Extract the (X, Y) coordinate from the center of the cell holding the provided text.  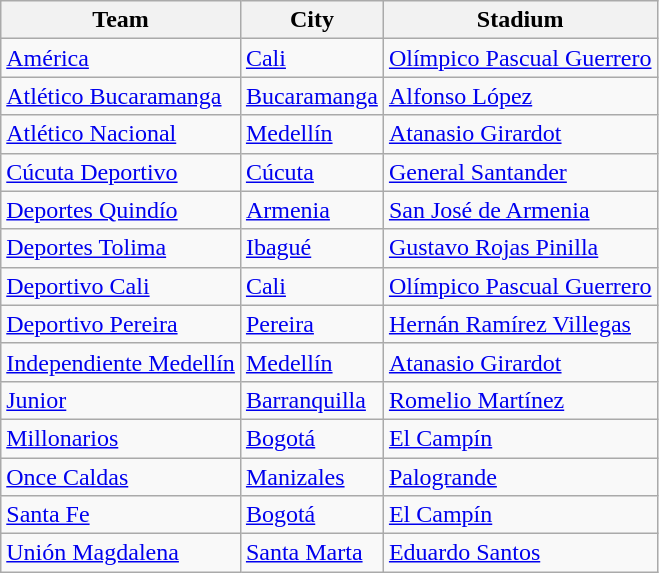
Atlético Bucaramanga (121, 96)
Once Caldas (121, 477)
Palogrande (520, 477)
Millonarios (121, 438)
Ibagué (312, 248)
América (121, 58)
Gustavo Rojas Pinilla (520, 248)
Armenia (312, 210)
Deportivo Pereira (121, 324)
Hernán Ramírez Villegas (520, 324)
Santa Fe (121, 515)
Team (121, 20)
Unión Magdalena (121, 553)
Atlético Nacional (121, 134)
Pereira (312, 324)
Cúcuta Deportivo (121, 172)
Alfonso López (520, 96)
San José de Armenia (520, 210)
Stadium (520, 20)
General Santander (520, 172)
Santa Marta (312, 553)
City (312, 20)
Junior (121, 400)
Cúcuta (312, 172)
Deportes Quindío (121, 210)
Deportivo Cali (121, 286)
Eduardo Santos (520, 553)
Romelio Martínez (520, 400)
Barranquilla (312, 400)
Manizales (312, 477)
Independiente Medellín (121, 362)
Bucaramanga (312, 96)
Deportes Tolima (121, 248)
